For the text-containing cell, return its midpoint in [x, y] coordinate format. 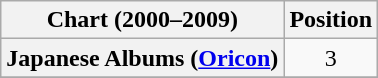
Position [331, 20]
Chart (2000–2009) [142, 20]
3 [331, 58]
Japanese Albums (Oricon) [142, 58]
